For the text-containing cell, return its midpoint in (x, y) coordinate format. 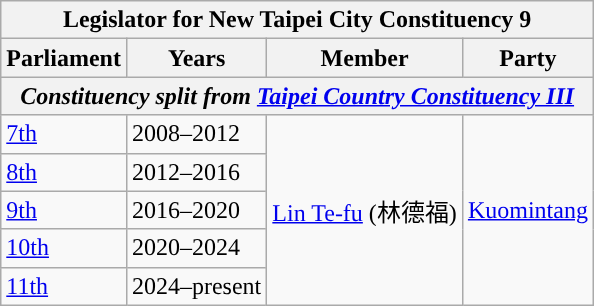
Years (196, 58)
11th (64, 286)
2020–2024 (196, 248)
2024–present (196, 286)
7th (64, 134)
Parliament (64, 58)
2008–2012 (196, 134)
Member (365, 58)
Legislator for New Taipei City Constituency 9 (298, 20)
9th (64, 210)
8th (64, 172)
2016–2020 (196, 210)
Party (528, 58)
Kuomintang (528, 210)
Lin Te-fu (林德福) (365, 210)
2012–2016 (196, 172)
Constituency split from Taipei Country Constituency III (298, 96)
10th (64, 248)
